Scan for the cell matching the given text and deliver its [x, y] coordinate at center. 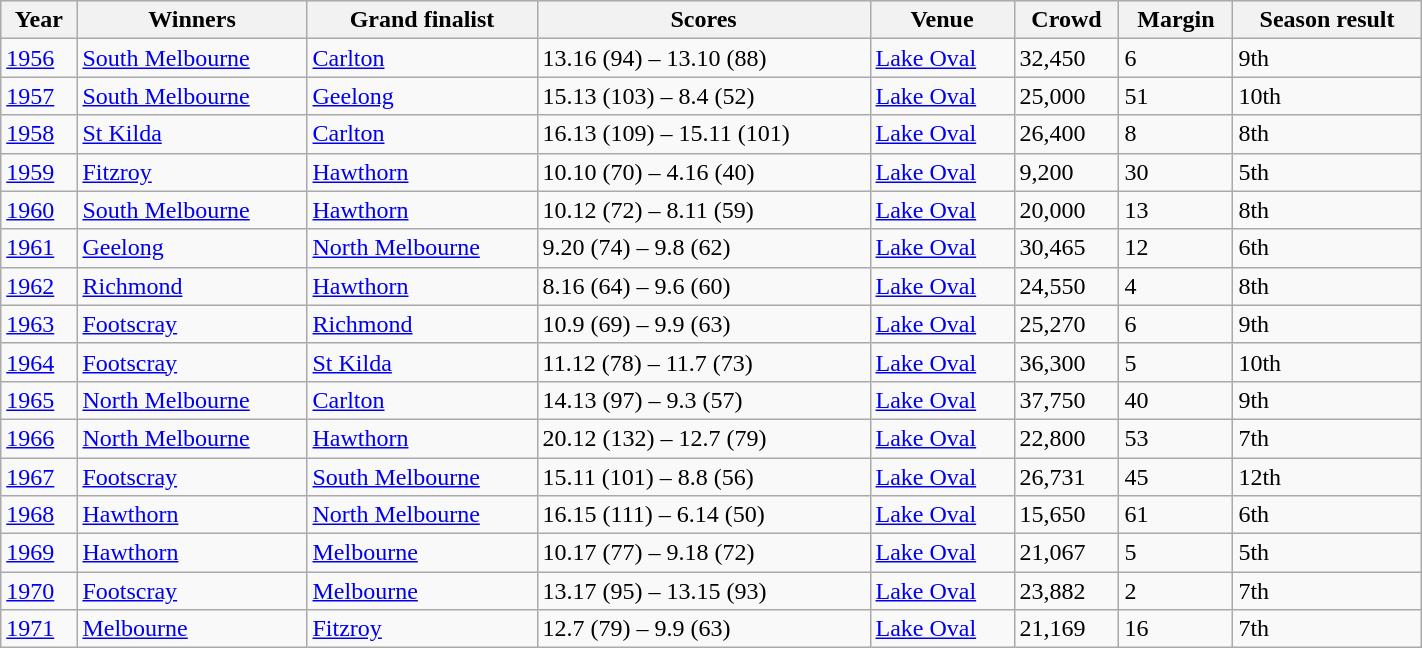
26,731 [1066, 477]
1967 [39, 477]
45 [1176, 477]
15,650 [1066, 515]
32,450 [1066, 58]
30,465 [1066, 248]
13 [1176, 210]
Scores [704, 20]
51 [1176, 96]
1968 [39, 515]
16.15 (111) – 6.14 (50) [704, 515]
12th [1327, 477]
Year [39, 20]
Margin [1176, 20]
61 [1176, 515]
11.12 (78) – 11.7 (73) [704, 362]
1958 [39, 134]
40 [1176, 400]
15.13 (103) – 8.4 (52) [704, 96]
1963 [39, 324]
21,067 [1066, 553]
25,000 [1066, 96]
1970 [39, 591]
10.10 (70) – 4.16 (40) [704, 172]
1964 [39, 362]
10.17 (77) – 9.18 (72) [704, 553]
1956 [39, 58]
12 [1176, 248]
1971 [39, 629]
12.7 (79) – 9.9 (63) [704, 629]
1961 [39, 248]
1957 [39, 96]
21,169 [1066, 629]
10.12 (72) – 8.11 (59) [704, 210]
24,550 [1066, 286]
13.17 (95) – 13.15 (93) [704, 591]
4 [1176, 286]
36,300 [1066, 362]
14.13 (97) – 9.3 (57) [704, 400]
23,882 [1066, 591]
30 [1176, 172]
Crowd [1066, 20]
9,200 [1066, 172]
22,800 [1066, 438]
8.16 (64) – 9.6 (60) [704, 286]
10.9 (69) – 9.9 (63) [704, 324]
Venue [942, 20]
2 [1176, 591]
25,270 [1066, 324]
20,000 [1066, 210]
26,400 [1066, 134]
Winners [192, 20]
13.16 (94) – 13.10 (88) [704, 58]
9.20 (74) – 9.8 (62) [704, 248]
1965 [39, 400]
20.12 (132) – 12.7 (79) [704, 438]
15.11 (101) – 8.8 (56) [704, 477]
1959 [39, 172]
Season result [1327, 20]
53 [1176, 438]
16.13 (109) – 15.11 (101) [704, 134]
16 [1176, 629]
1960 [39, 210]
1969 [39, 553]
8 [1176, 134]
1962 [39, 286]
37,750 [1066, 400]
Grand finalist [422, 20]
1966 [39, 438]
